Return [x, y] of the center of cell containing provided text 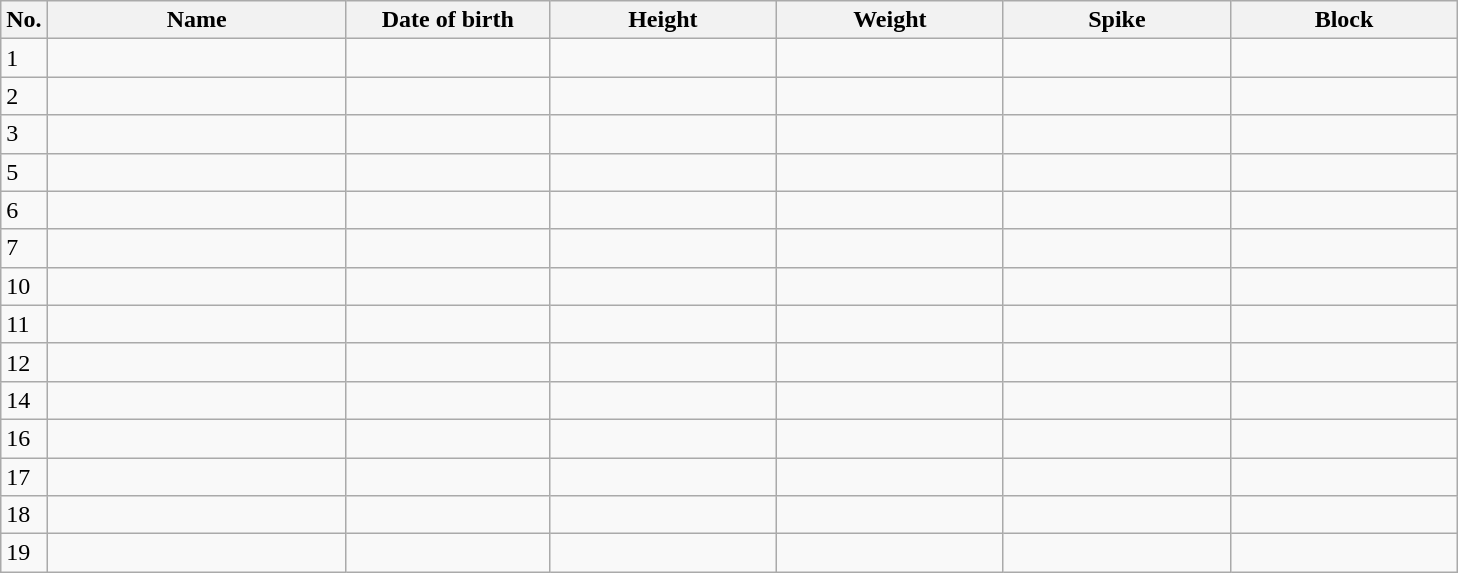
5 [24, 172]
3 [24, 134]
Block [1344, 20]
7 [24, 248]
No. [24, 20]
Date of birth [448, 20]
16 [24, 438]
12 [24, 362]
19 [24, 553]
18 [24, 515]
17 [24, 477]
Weight [890, 20]
1 [24, 58]
14 [24, 400]
11 [24, 324]
6 [24, 210]
Name [196, 20]
Height [662, 20]
10 [24, 286]
2 [24, 96]
Spike [1116, 20]
